Output the (X, Y) coordinate of the center of the cell containing the given text.  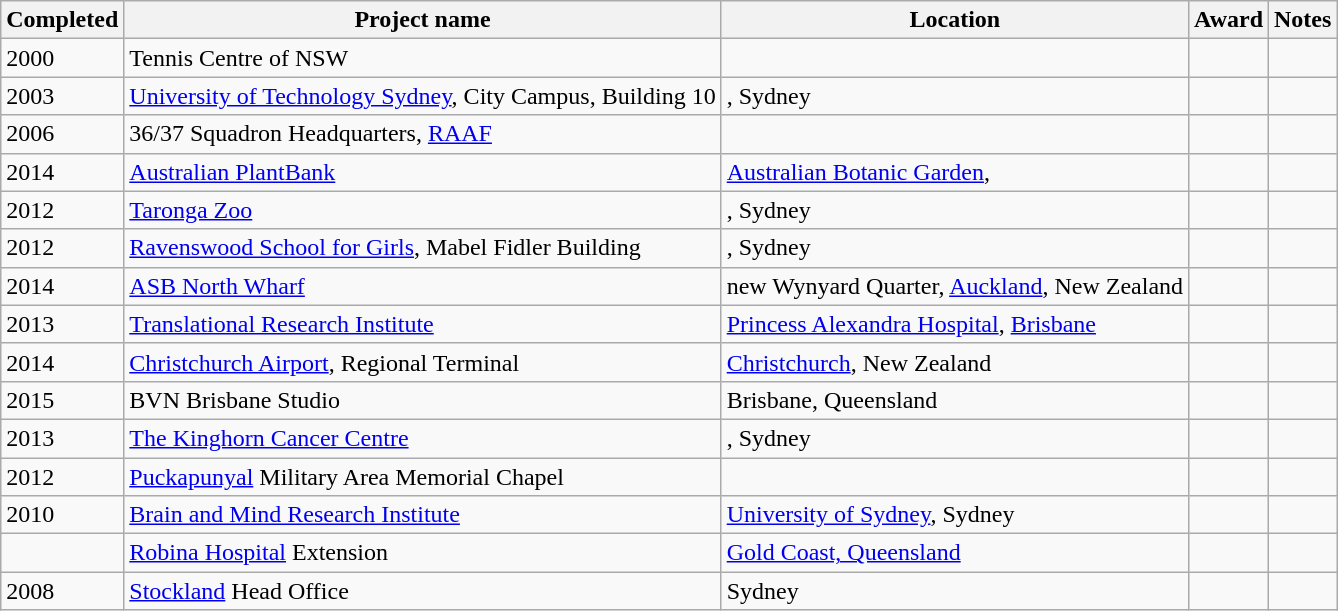
Sydney (954, 591)
Gold Coast, Queensland (954, 553)
Stockland Head Office (422, 591)
2008 (62, 591)
Taronga Zoo (422, 210)
Brisbane, Queensland (954, 400)
Princess Alexandra Hospital, Brisbane (954, 324)
Brain and Mind Research Institute (422, 515)
Notes (1303, 20)
2006 (62, 134)
University of Sydney, Sydney (954, 515)
2015 (62, 400)
Australian PlantBank (422, 172)
new Wynyard Quarter, Auckland, New Zealand (954, 286)
Completed (62, 20)
Puckapunyal Military Area Memorial Chapel (422, 477)
Translational Research Institute (422, 324)
Tennis Centre of NSW (422, 58)
2010 (62, 515)
BVN Brisbane Studio (422, 400)
2003 (62, 96)
The Kinghorn Cancer Centre (422, 438)
University of Technology Sydney, City Campus, Building 10 (422, 96)
ASB North Wharf (422, 286)
Ravenswood School for Girls, Mabel Fidler Building (422, 248)
Australian Botanic Garden, (954, 172)
Christchurch Airport, Regional Terminal (422, 362)
Project name (422, 20)
Robina Hospital Extension (422, 553)
Christchurch, New Zealand (954, 362)
Location (954, 20)
Award (1229, 20)
2000 (62, 58)
36/37 Squadron Headquarters, RAAF (422, 134)
